From the cell containing the given text, extract its center point as (x, y) coordinate. 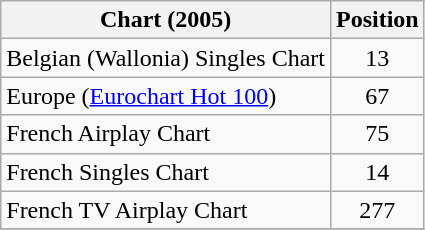
277 (377, 210)
75 (377, 134)
Position (377, 20)
Europe (Eurochart Hot 100) (166, 96)
French Airplay Chart (166, 134)
French Singles Chart (166, 172)
Belgian (Wallonia) Singles Chart (166, 58)
13 (377, 58)
Chart (2005) (166, 20)
14 (377, 172)
67 (377, 96)
French TV Airplay Chart (166, 210)
